Provide the [x, y] coordinate of the cell's center where the given text is located.  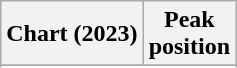
Chart (2023) [72, 34]
Peakposition [189, 34]
